From the cell containing the given text, extract its center point as [x, y] coordinate. 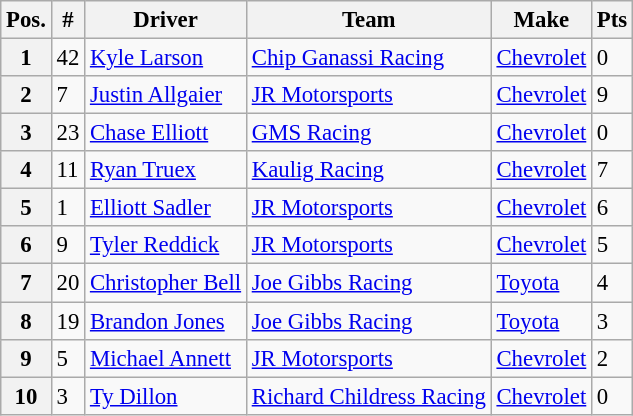
23 [68, 133]
Tyler Reddick [166, 245]
Richard Childress Racing [368, 396]
Chip Ganassi Racing [368, 58]
GMS Racing [368, 133]
Kaulig Racing [368, 170]
Brandon Jones [166, 321]
42 [68, 58]
Pts [612, 20]
19 [68, 321]
20 [68, 283]
Christopher Bell [166, 283]
Justin Allgaier [166, 95]
# [68, 20]
Elliott Sadler [166, 208]
Team [368, 20]
10 [26, 396]
Driver [166, 20]
Ty Dillon [166, 396]
Chase Elliott [166, 133]
Ryan Truex [166, 170]
Michael Annett [166, 358]
11 [68, 170]
8 [26, 321]
Kyle Larson [166, 58]
Make [541, 20]
Pos. [26, 20]
